Return (X, Y) of the center of cell containing provided text 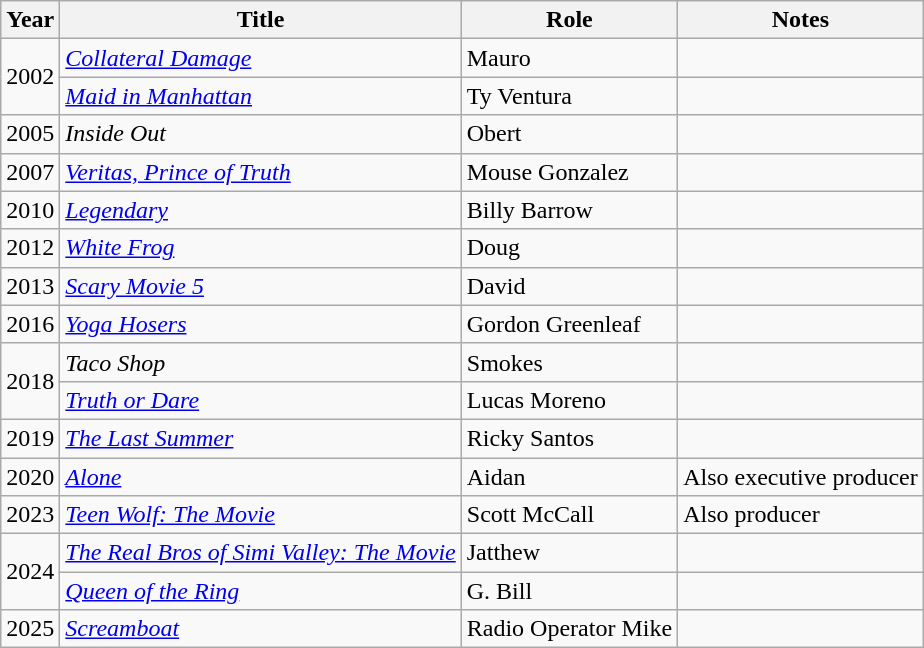
Year (30, 20)
Truth or Dare (260, 400)
2025 (30, 629)
Doug (569, 248)
2007 (30, 172)
Aidan (569, 477)
White Frog (260, 248)
Also producer (801, 515)
2020 (30, 477)
Alone (260, 477)
Ty Ventura (569, 96)
Maid in Manhattan (260, 96)
Queen of the Ring (260, 591)
The Real Bros of Simi Valley: The Movie (260, 553)
2013 (30, 286)
Obert (569, 134)
Scott McCall (569, 515)
2023 (30, 515)
Gordon Greenleaf (569, 324)
David (569, 286)
Collateral Damage (260, 58)
Billy Barrow (569, 210)
Legendary (260, 210)
The Last Summer (260, 438)
2010 (30, 210)
G. Bill (569, 591)
2024 (30, 572)
2012 (30, 248)
2018 (30, 381)
2016 (30, 324)
Notes (801, 20)
Screamboat (260, 629)
Mouse Gonzalez (569, 172)
2005 (30, 134)
Smokes (569, 362)
Teen Wolf: The Movie (260, 515)
Radio Operator Mike (569, 629)
Inside Out (260, 134)
Taco Shop (260, 362)
2002 (30, 77)
Mauro (569, 58)
Jatthew (569, 553)
Role (569, 20)
Yoga Hosers (260, 324)
Title (260, 20)
Lucas Moreno (569, 400)
2019 (30, 438)
Also executive producer (801, 477)
Scary Movie 5 (260, 286)
Ricky Santos (569, 438)
Veritas, Prince of Truth (260, 172)
